Scan for the cell matching the given text and deliver its (x, y) coordinate at center. 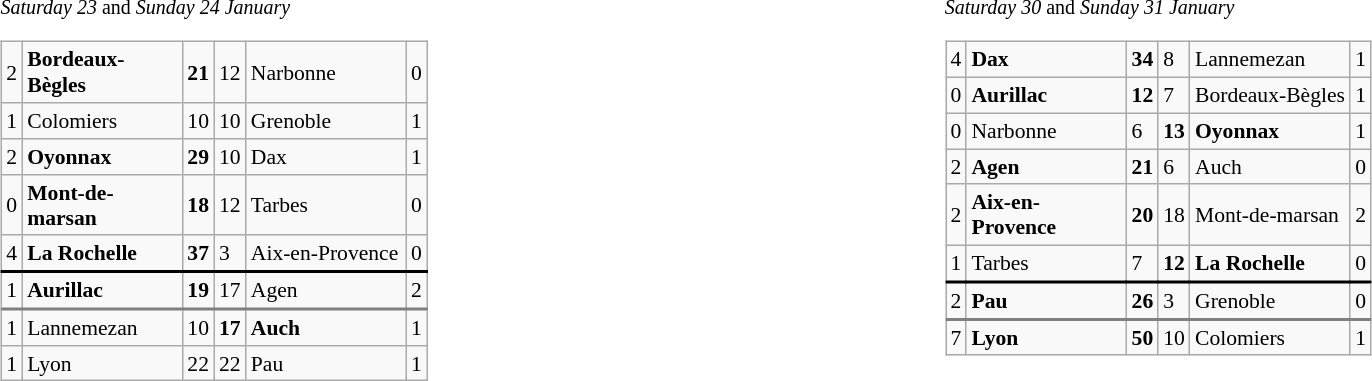
34 (1143, 60)
8 (1174, 60)
29 (198, 157)
19 (198, 290)
13 (1174, 131)
50 (1143, 337)
26 (1143, 300)
20 (1143, 214)
37 (198, 253)
